Detect which cell encompasses the target text, then output its (X, Y) center coordinate. 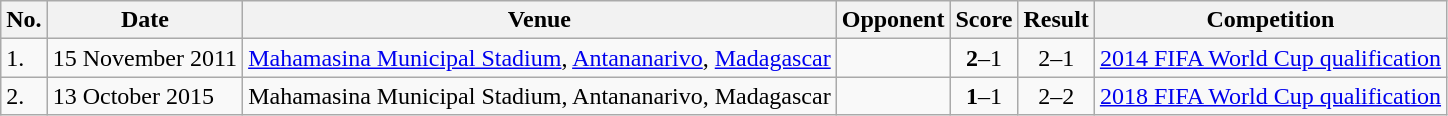
Competition (1270, 20)
15 November 2011 (144, 58)
Venue (540, 20)
1. (24, 58)
No. (24, 20)
13 October 2015 (144, 96)
1–1 (984, 96)
2018 FIFA World Cup qualification (1270, 96)
Opponent (893, 20)
2–2 (1056, 96)
2014 FIFA World Cup qualification (1270, 58)
Date (144, 20)
2. (24, 96)
Score (984, 20)
Result (1056, 20)
